From the cell containing the given text, extract its center point as [X, Y] coordinate. 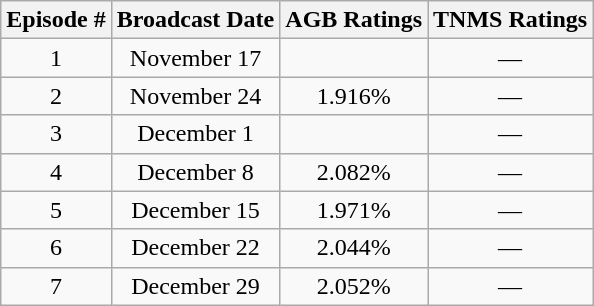
5 [56, 210]
3 [56, 134]
AGB Ratings [354, 20]
1.916% [354, 96]
December 29 [196, 286]
7 [56, 286]
December 22 [196, 248]
2.052% [354, 286]
2.082% [354, 172]
TNMS Ratings [510, 20]
December 1 [196, 134]
December 15 [196, 210]
November 17 [196, 58]
November 24 [196, 96]
1.971% [354, 210]
6 [56, 248]
1 [56, 58]
4 [56, 172]
Broadcast Date [196, 20]
2 [56, 96]
2.044% [354, 248]
December 8 [196, 172]
Episode # [56, 20]
